Return [X, Y] of the center of cell containing provided text 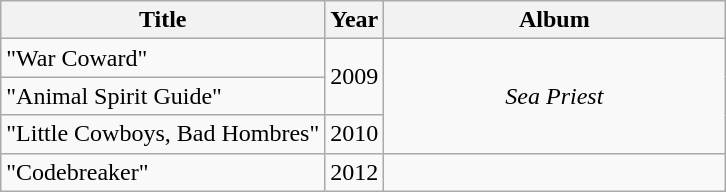
"Codebreaker" [163, 172]
2009 [354, 77]
Sea Priest [554, 96]
Album [554, 20]
2012 [354, 172]
Year [354, 20]
"Little Cowboys, Bad Hombres" [163, 134]
"War Coward" [163, 58]
"Animal Spirit Guide" [163, 96]
2010 [354, 134]
Title [163, 20]
